Extract the [X, Y] coordinate from the center of the cell holding the provided text.  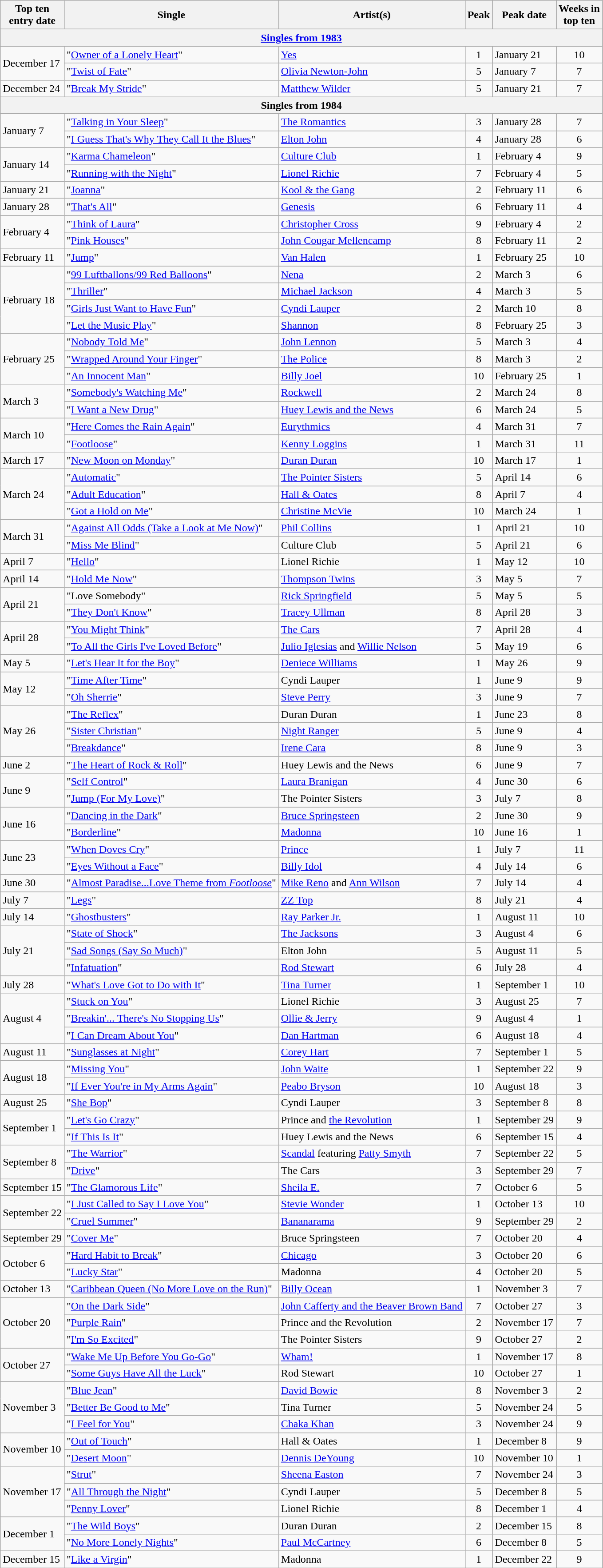
"Borderline" [171, 832]
Phil Collins [372, 528]
"Talking in Your Sleep" [171, 122]
"The Glamorous Life" [171, 1187]
"Automatic" [171, 477]
"Infatuation" [171, 967]
"When Doves Cry" [171, 849]
"Better Be Good to Me" [171, 1407]
Billy Joel [372, 376]
"If This Is It" [171, 1137]
"She Bop" [171, 1103]
Christopher Cross [372, 223]
Top tenentry date [32, 15]
"Here Comes the Rain Again" [171, 426]
"The Reflex" [171, 714]
"Stuck on You" [171, 1001]
Sheena Easton [372, 1475]
John Lennon [372, 342]
Paul McCartney [372, 1542]
Singles from 1983 [301, 38]
"I Feel for You" [171, 1424]
"Against All Odds (Take a Look at Me Now)" [171, 528]
Wham! [372, 1357]
Olivia Newton-John [372, 72]
"Think of Laura" [171, 223]
Deniece Williams [372, 663]
"Jump (For My Love)" [171, 799]
Tracey Ullman [372, 613]
"Drive" [171, 1170]
"Miss Me Blind" [171, 545]
"Almost Paradise...Love Theme from Footloose" [171, 883]
"Self Control" [171, 782]
"I Can Dream About You" [171, 1035]
"Strut" [171, 1475]
Thompson Twins [372, 579]
Nena [372, 275]
"Let's Go Crazy" [171, 1120]
"Girls Just Want to Have Fun" [171, 308]
Steve Perry [372, 697]
Rockwell [372, 393]
"Jump" [171, 258]
Irene Cara [372, 748]
"Running with the Night" [171, 173]
The Police [372, 359]
Dennis DeYoung [372, 1458]
"Joanna" [171, 190]
Julio Iglesias and Willie Nelson [372, 646]
"Purple Rain" [171, 1323]
"Sad Songs (Say So Much)" [171, 951]
Singles from 1984 [301, 105]
"Breakdance" [171, 748]
Laura Branigan [372, 782]
"Hard Habit to Break" [171, 1255]
"An Innocent Man" [171, 376]
John Waite [372, 1069]
Genesis [372, 207]
"Eyes Without a Face" [171, 866]
Billy Idol [372, 866]
January 14 [32, 164]
"Nobody Told Me" [171, 342]
"Adult Education" [171, 494]
Shannon [372, 325]
John Cougar Mellencamp [372, 241]
ZZ Top [372, 900]
"Penny Lover" [171, 1508]
Ollie & Jerry [372, 1018]
"No More Lonely Nights" [171, 1542]
"Let the Music Play" [171, 325]
"Pink Houses" [171, 241]
Peabo Bryson [372, 1086]
"State of Shock" [171, 934]
"That's All" [171, 207]
John Cafferty and the Beaver Brown Band [372, 1305]
"The Warrior" [171, 1154]
Weeks intop ten [579, 15]
"The Heart of Rock & Roll" [171, 764]
Bananarama [372, 1221]
"Karma Chameleon" [171, 156]
Ray Parker Jr. [372, 917]
"To All the Girls I've Loved Before" [171, 646]
"Legs" [171, 900]
"99 Luftballons/99 Red Balloons" [171, 275]
Chicago [372, 1255]
"I Guess That's Why They Call It the Blues" [171, 139]
"Ghostbusters" [171, 917]
"Hold Me Now" [171, 579]
"The Wild Boys" [171, 1525]
December 24 [32, 88]
"Twist of Fate" [171, 72]
Matthew Wilder [372, 88]
"Break My Stride" [171, 88]
"All Through the Night" [171, 1492]
"On the Dark Side" [171, 1305]
June 2 [32, 764]
Michael Jackson [372, 291]
December 22 [524, 1559]
"Cover Me" [171, 1238]
Artist(s) [372, 15]
"New Moon on Monday" [171, 460]
"Got a Hold on Me" [171, 511]
"I Want a New Drug" [171, 410]
Night Ranger [372, 731]
"Blue Jean" [171, 1390]
"Time After Time" [171, 680]
"Out of Touch" [171, 1441]
"Let's Hear It for the Boy" [171, 663]
The Jacksons [372, 934]
Scandal featuring Patty Smyth [372, 1154]
Single [171, 15]
"Wrapped Around Your Finger" [171, 359]
"Cruel Summer" [171, 1221]
Peak date [524, 15]
Van Halen [372, 258]
"Sister Christian" [171, 731]
"Some Guys Have All the Luck" [171, 1373]
"Dancing in the Dark" [171, 816]
Kool & the Gang [372, 190]
"Desert Moon" [171, 1458]
Peak [479, 15]
Mike Reno and Ann Wilson [372, 883]
"Sunglasses at Night" [171, 1052]
"Oh Sherrie" [171, 697]
Stevie Wonder [372, 1204]
Kenny Loggins [372, 443]
Chaka Khan [372, 1424]
"If Ever You're in My Arms Again" [171, 1086]
Rick Springfield [372, 596]
Corey Hart [372, 1052]
"Hello" [171, 562]
"Lucky Star" [171, 1272]
February 18 [32, 300]
"Like a Virgin" [171, 1559]
"I'm So Excited" [171, 1340]
The Romantics [372, 122]
"They Don't Know" [171, 613]
"Missing You" [171, 1069]
"Thriller" [171, 291]
"Owner of a Lonely Heart" [171, 55]
"Breakin'... There's No Stopping Us" [171, 1018]
"I Just Called to Say I Love You" [171, 1204]
Yes [372, 55]
Sheila E. [372, 1187]
Christine McVie [372, 511]
"Wake Me Up Before You Go-Go" [171, 1357]
Prince [372, 849]
"Somebody's Watching Me" [171, 393]
"Love Somebody" [171, 596]
Billy Ocean [372, 1289]
Eurythmics [372, 426]
"What's Love Got to Do with It" [171, 984]
"Footloose" [171, 443]
"You Might Think" [171, 629]
Dan Hartman [372, 1035]
December 17 [32, 63]
"Caribbean Queen (No More Love on the Run)" [171, 1289]
May 19 [524, 646]
David Bowie [372, 1390]
